For the text-containing cell, return its midpoint in [x, y] coordinate format. 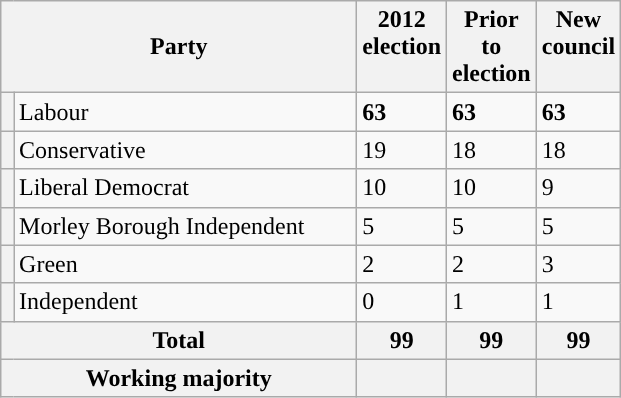
Working majority [179, 378]
Labour [186, 112]
Total [179, 340]
Conservative [186, 150]
Green [186, 264]
19 [402, 150]
Liberal Democrat [186, 188]
2012 election [402, 47]
3 [578, 264]
Prior to election [492, 47]
0 [402, 302]
New council [578, 47]
Morley Borough Independent [186, 226]
Party [179, 47]
9 [578, 188]
Independent [186, 302]
